Locate the cell with the specified text and output its (X, Y) center coordinate. 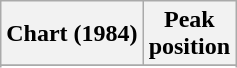
Chart (1984) (72, 34)
Peak position (189, 34)
